Pinpoint the cell where the given text exists, returning its [X, Y] midpoint coordinate. 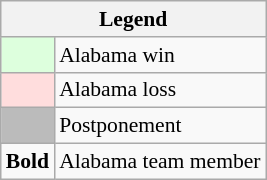
Bold [28, 162]
Alabama loss [160, 90]
Legend [134, 19]
Alabama team member [160, 162]
Postponement [160, 126]
Alabama win [160, 55]
